Output the [X, Y] coordinate of the center of the cell containing the given text.  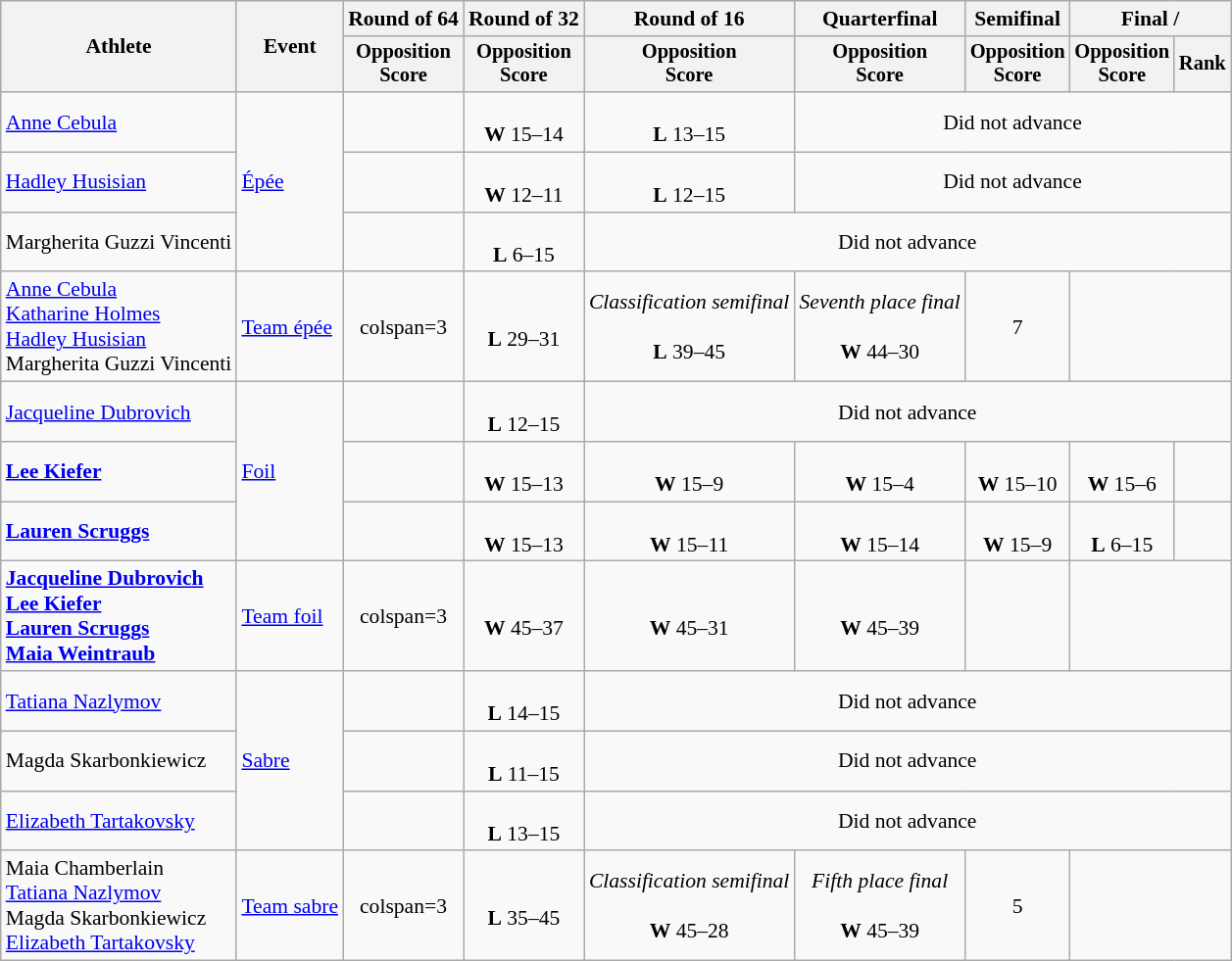
5 [1017, 906]
Rank [1203, 65]
Round of 16 [690, 19]
Hadley Husisian [120, 182]
W 45–39 [879, 616]
Final / [1150, 19]
Lee Kiefer [120, 472]
Margherita Guzzi Vincenti [120, 243]
Foil [290, 472]
Sabre [290, 760]
Anne Cebula [120, 121]
W 12–11 [523, 182]
Team épée [290, 327]
L 29–31 [523, 327]
Round of 64 [404, 19]
L 11–15 [523, 762]
Athlete [120, 47]
L 35–45 [523, 906]
Magda Skarbonkiewicz [120, 762]
W 15–10 [1017, 472]
Team sabre [290, 906]
Anne CebulaKatharine Holmes Hadley HusisianMargherita Guzzi Vincenti [120, 327]
Jacqueline DubrovichLee KieferLauren ScruggsMaia Weintraub [120, 616]
Quarterfinal [879, 19]
Fifth place finalW 45–39 [879, 906]
Classification semifinalL 39–45 [690, 327]
7 [1017, 327]
W 45–31 [690, 616]
Jacqueline Dubrovich [120, 411]
W 15–6 [1121, 472]
W 15–11 [690, 531]
Classification semifinalW 45–28 [690, 906]
Round of 32 [523, 19]
Tatiana Nazlymov [120, 701]
Team foil [290, 616]
L 14–15 [523, 701]
Elizabeth Tartakovsky [120, 821]
Épée [290, 182]
Maia ChamberlainTatiana NazlymovMagda SkarbonkiewiczElizabeth Tartakovsky [120, 906]
Semifinal [1017, 19]
Lauren Scruggs [120, 531]
Seventh place finalW 44–30 [879, 327]
W 15–4 [879, 472]
Event [290, 47]
W 45–37 [523, 616]
